Provide the [x, y] coordinate of the cell's center where the given text is located.  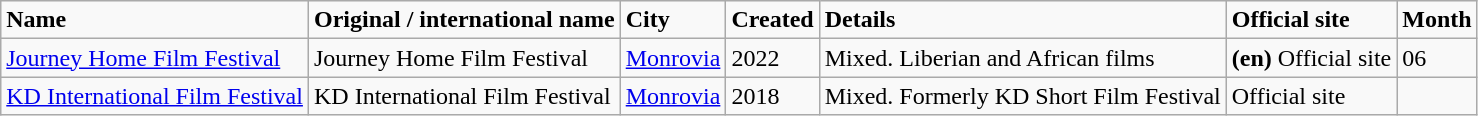
Original / international name [464, 20]
Month [1437, 20]
2022 [772, 58]
Mixed. Formerly KD Short Film Festival [1022, 96]
Name [155, 20]
06 [1437, 58]
Created [772, 20]
City [673, 20]
(en) Official site [1312, 58]
Mixed. Liberian and African films [1022, 58]
2018 [772, 96]
Details [1022, 20]
